Pinpoint the cell where the given text exists, returning its (x, y) midpoint coordinate. 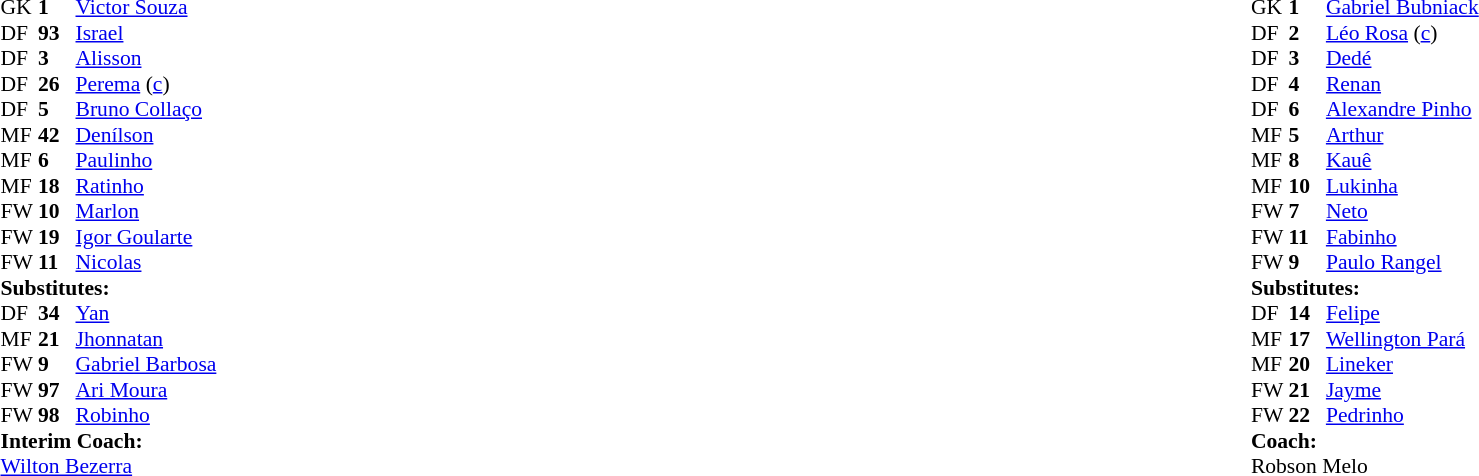
Felipe (1402, 313)
2 (1307, 33)
Jhonnatan (146, 339)
Paulo Rangel (1402, 263)
Yan (146, 313)
97 (57, 390)
18 (57, 186)
93 (57, 33)
Coach: (1365, 441)
Lukinha (1402, 186)
42 (57, 135)
Kauê (1402, 161)
Pedrinho (1402, 415)
4 (1307, 84)
20 (1307, 365)
Fabinho (1402, 237)
8 (1307, 161)
Léo Rosa (c) (1402, 33)
17 (1307, 339)
Renan (1402, 84)
Paulinho (146, 161)
7 (1307, 211)
26 (57, 84)
Lineker (1402, 365)
Wellington Pará (1402, 339)
Perema (c) (146, 84)
Interim Coach: (108, 441)
Denílson (146, 135)
34 (57, 313)
Igor Goularte (146, 237)
Robinho (146, 415)
19 (57, 237)
Israel (146, 33)
Alexandre Pinho (1402, 109)
14 (1307, 313)
22 (1307, 415)
Alisson (146, 59)
Marlon (146, 211)
Nicolas (146, 263)
Neto (1402, 211)
98 (57, 415)
Arthur (1402, 135)
Ari Moura (146, 390)
Ratinho (146, 186)
Jayme (1402, 390)
Bruno Collaço (146, 109)
Dedé (1402, 59)
Gabriel Barbosa (146, 365)
